Capture the cell that displays the provided text and extract its (x, y) central coordinate. 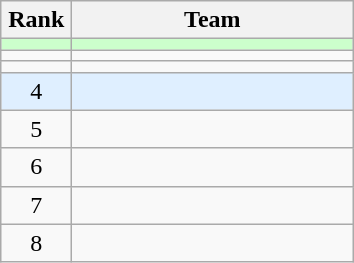
8 (36, 243)
5 (36, 129)
7 (36, 205)
Team (212, 20)
6 (36, 167)
Rank (36, 20)
4 (36, 91)
